Detect which cell encompasses the target text, then output its (X, Y) center coordinate. 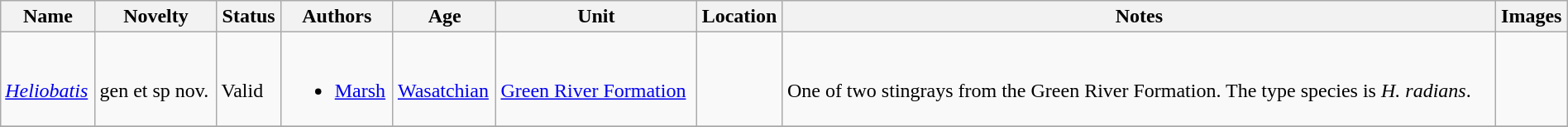
Novelty (155, 17)
Name (48, 17)
Notes (1139, 17)
Authors (337, 17)
Status (248, 17)
Valid (248, 80)
Wasatchian (445, 80)
Age (445, 17)
Location (739, 17)
Green River Formation (596, 80)
Images (1532, 17)
gen et sp nov. (155, 80)
Heliobatis (48, 80)
Marsh (337, 80)
Unit (596, 17)
One of two stingrays from the Green River Formation. The type species is H. radians. (1139, 80)
